Provide the [X, Y] coordinate of the cell's center where the given text is located.  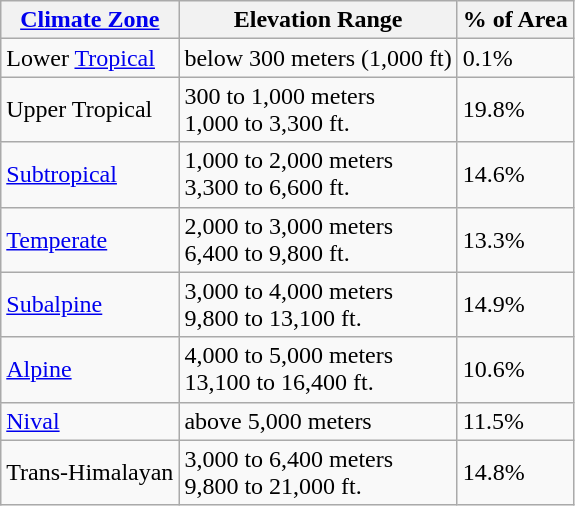
0.1% [515, 58]
14.6% [515, 174]
above 5,000 meters [318, 421]
14.9% [515, 304]
13.3% [515, 240]
% of Area [515, 20]
4,000 to 5,000 meters13,100 to 16,400 ft. [318, 370]
Upper Tropical [90, 110]
14.8% [515, 472]
3,000 to 6,400 meters9,800 to 21,000 ft. [318, 472]
300 to 1,000 meters1,000 to 3,300 ft. [318, 110]
Subalpine [90, 304]
Temperate [90, 240]
Elevation Range [318, 20]
Subtropical [90, 174]
below 300 meters (1,000 ft) [318, 58]
Alpine [90, 370]
11.5% [515, 421]
Climate Zone [90, 20]
Lower Tropical [90, 58]
Nival [90, 421]
10.6% [515, 370]
2,000 to 3,000 meters6,400 to 9,800 ft. [318, 240]
3,000 to 4,000 meters9,800 to 13,100 ft. [318, 304]
1,000 to 2,000 meters3,300 to 6,600 ft. [318, 174]
Trans-Himalayan [90, 472]
19.8% [515, 110]
